Identify which cell holds the provided text, then report its [x, y] central coordinate. 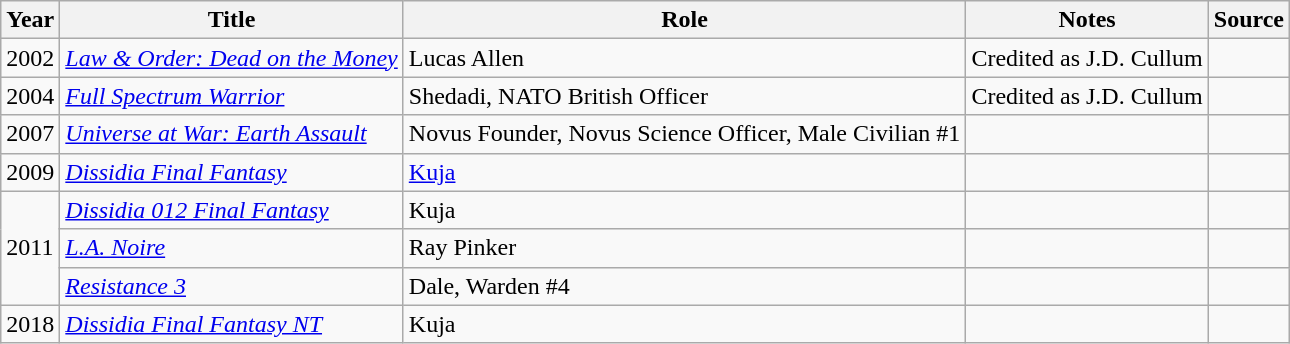
Dale, Warden #4 [684, 286]
Year [30, 20]
Full Spectrum Warrior [232, 96]
Dissidia Final Fantasy NT [232, 324]
Law & Order: Dead on the Money [232, 58]
Role [684, 20]
Dissidia 012 Final Fantasy [232, 210]
Resistance 3 [232, 286]
Dissidia Final Fantasy [232, 172]
Title [232, 20]
Notes [1087, 20]
Source [1248, 20]
2018 [30, 324]
Ray Pinker [684, 248]
2004 [30, 96]
L.A. Noire [232, 248]
2002 [30, 58]
Shedadi, NATO British Officer [684, 96]
Novus Founder, Novus Science Officer, Male Civilian #1 [684, 134]
Universe at War: Earth Assault [232, 134]
Lucas Allen [684, 58]
2007 [30, 134]
2009 [30, 172]
2011 [30, 248]
